Identify which cell holds the provided text, then report its [X, Y] central coordinate. 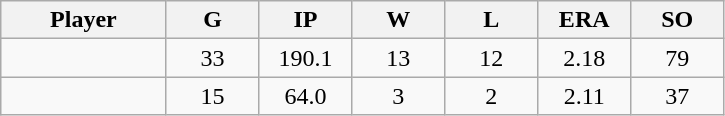
2.18 [584, 58]
L [492, 20]
2.11 [584, 96]
64.0 [306, 96]
Player [84, 20]
IP [306, 20]
W [398, 20]
3 [398, 96]
ERA [584, 20]
SO [678, 20]
15 [212, 96]
190.1 [306, 58]
G [212, 20]
33 [212, 58]
2 [492, 96]
12 [492, 58]
13 [398, 58]
37 [678, 96]
79 [678, 58]
